Capture the cell that displays the provided text and extract its [X, Y] central coordinate. 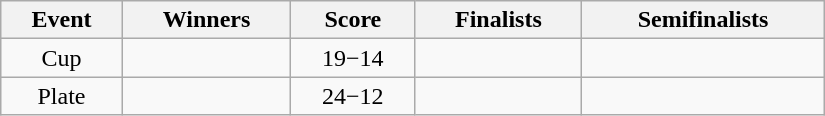
Winners [206, 20]
24−12 [353, 96]
Semifinalists [703, 20]
Finalists [498, 20]
Event [62, 20]
19−14 [353, 58]
Plate [62, 96]
Score [353, 20]
Cup [62, 58]
